Scan for the cell matching the given text and deliver its (X, Y) coordinate at center. 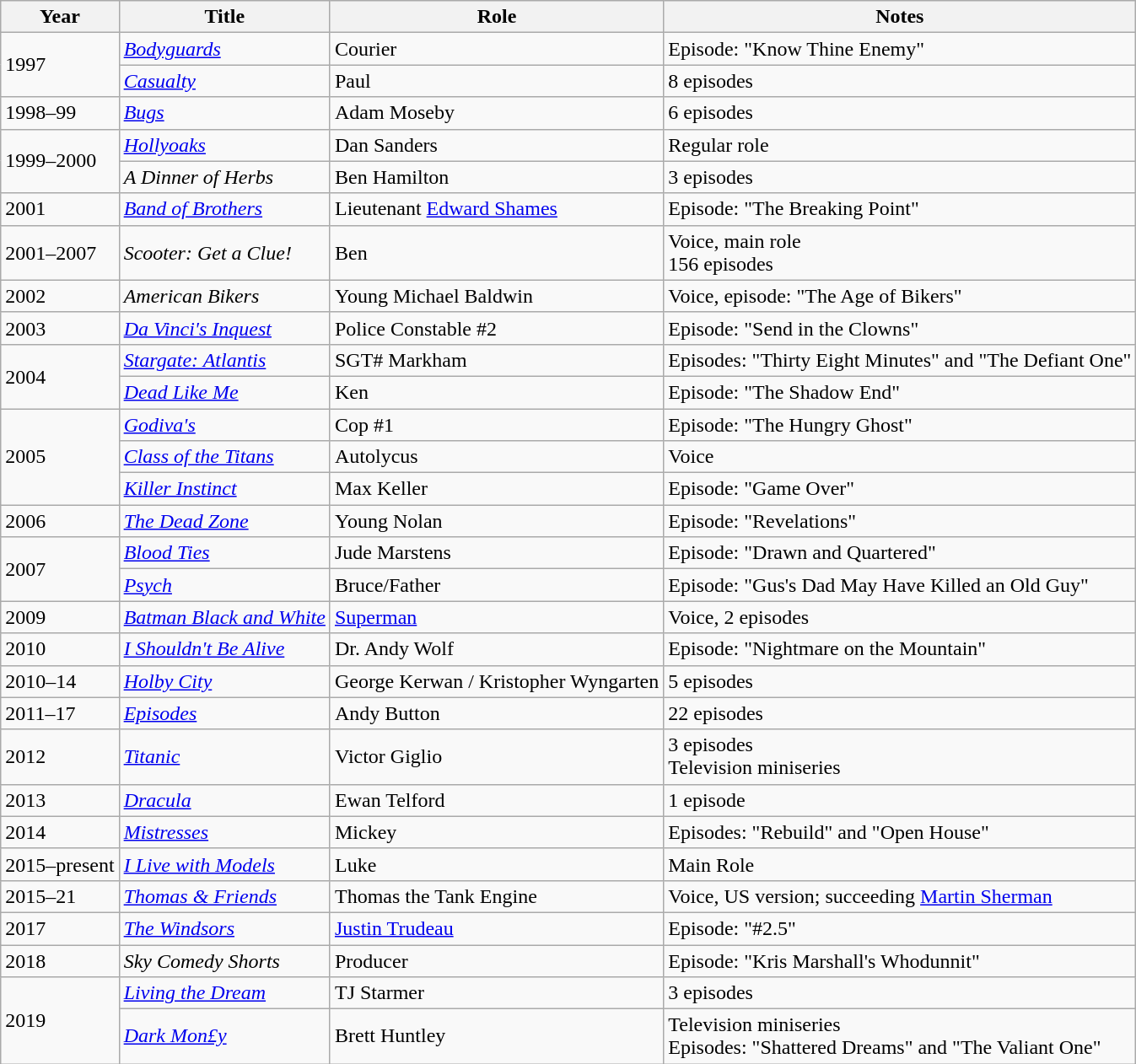
Voice (900, 457)
Dead Like Me (224, 392)
Year (60, 17)
Young Nolan (496, 521)
2001–2007 (60, 253)
Andy Button (496, 713)
Episode: "The Hungry Ghost" (900, 424)
Holby City (224, 681)
Notes (900, 17)
Episode: "Game Over" (900, 489)
2015–21 (60, 896)
Luke (496, 864)
Dracula (224, 800)
1997 (60, 65)
Sky Comedy Shorts (224, 960)
2011–17 (60, 713)
1999–2000 (60, 161)
Episode: "Kris Marshall's Whodunnit" (900, 960)
2013 (60, 800)
TJ Starmer (496, 993)
George Kerwan / Kristopher Wyngarten (496, 681)
Thomas & Friends (224, 896)
3 episodesTelevision miniseries (900, 757)
Episodes (224, 713)
2019 (60, 1020)
Scooter: Get a Clue! (224, 253)
Bruce/Father (496, 585)
Thomas the Tank Engine (496, 896)
2006 (60, 521)
Police Constable #2 (496, 328)
Da Vinci's Inquest (224, 328)
2002 (60, 296)
2009 (60, 617)
2001 (60, 209)
1998–99 (60, 113)
Ken (496, 392)
SGT# Markham (496, 360)
Casualty (224, 81)
2017 (60, 928)
Autolycus (496, 457)
Title (224, 17)
Killer Instinct (224, 489)
Dark Mon£y (224, 1037)
Cop #1 (496, 424)
Mistresses (224, 832)
Titanic (224, 757)
2004 (60, 376)
Main Role (900, 864)
Bodyguards (224, 49)
Superman (496, 617)
Voice, 2 episodes (900, 617)
Ben Hamilton (496, 177)
22 episodes (900, 713)
Jude Marstens (496, 553)
Episode: "Nightmare on the Mountain" (900, 649)
Adam Moseby (496, 113)
Justin Trudeau (496, 928)
Dr. Andy Wolf (496, 649)
Living the Dream (224, 993)
Episode: "Revelations" (900, 521)
Television miniseriesEpisodes: "Shattered Dreams" and "The Valiant One" (900, 1037)
Batman Black and White (224, 617)
Hollyoaks (224, 145)
Episode: "#2.5" (900, 928)
2012 (60, 757)
I Live with Models (224, 864)
Mickey (496, 832)
2010–14 (60, 681)
Role (496, 17)
Producer (496, 960)
Voice, episode: "The Age of Bikers" (900, 296)
2003 (60, 328)
Ewan Telford (496, 800)
Young Michael Baldwin (496, 296)
Voice, US version; succeeding Martin Sherman (900, 896)
Band of Brothers (224, 209)
Episode: "The Shadow End" (900, 392)
Episode: "Drawn and Quartered" (900, 553)
Episode: "Gus's Dad May Have Killed an Old Guy" (900, 585)
2007 (60, 569)
Dan Sanders (496, 145)
Voice, main role156 episodes (900, 253)
Episode: "Know Thine Enemy" (900, 49)
Brett Huntley (496, 1037)
2018 (60, 960)
2005 (60, 456)
Episode: "The Breaking Point" (900, 209)
The Dead Zone (224, 521)
Class of the Titans (224, 457)
Episode: "Send in the Clowns" (900, 328)
American Bikers (224, 296)
Episodes: "Rebuild" and "Open House" (900, 832)
2010 (60, 649)
Bugs (224, 113)
Lieutenant Edward Shames (496, 209)
Blood Ties (224, 553)
Godiva's (224, 424)
5 episodes (900, 681)
I Shouldn't Be Alive (224, 649)
Psych (224, 585)
Victor Giglio (496, 757)
Stargate: Atlantis (224, 360)
Ben (496, 253)
Paul (496, 81)
2015–present (60, 864)
Max Keller (496, 489)
1 episode (900, 800)
Regular role (900, 145)
Courier (496, 49)
8 episodes (900, 81)
Episodes: "Thirty Eight Minutes" and "The Defiant One" (900, 360)
A Dinner of Herbs (224, 177)
The Windsors (224, 928)
2014 (60, 832)
6 episodes (900, 113)
